Return the [X, Y] coordinate for the center point of the cell that contains the specified text.  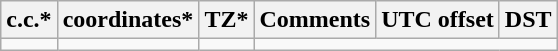
coordinates* [128, 20]
TZ* [226, 20]
c.c.* [29, 20]
DST [528, 20]
Comments [315, 20]
UTC offset [438, 20]
